Detect which cell encompasses the target text, then output its [x, y] center coordinate. 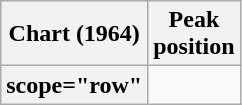
scope="row" [74, 85]
Chart (1964) [74, 34]
Peakposition [194, 34]
